For the text-containing cell, return its midpoint in [X, Y] coordinate format. 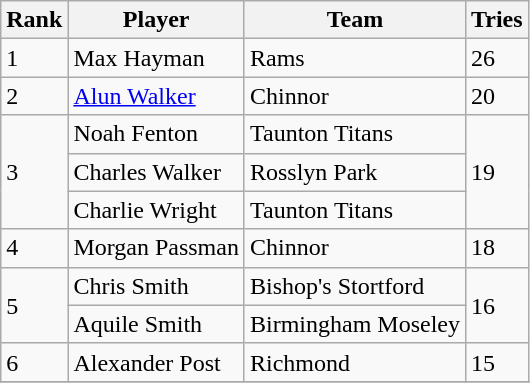
Charles Walker [156, 172]
Bishop's Stortford [354, 286]
15 [498, 362]
19 [498, 172]
Charlie Wright [156, 210]
Birmingham Moseley [354, 324]
Max Hayman [156, 58]
Tries [498, 20]
6 [34, 362]
Richmond [354, 362]
20 [498, 96]
26 [498, 58]
Rosslyn Park [354, 172]
Noah Fenton [156, 134]
Team [354, 20]
1 [34, 58]
Chris Smith [156, 286]
Aquile Smith [156, 324]
18 [498, 248]
Rank [34, 20]
Rams [354, 58]
3 [34, 172]
Alexander Post [156, 362]
Player [156, 20]
4 [34, 248]
Morgan Passman [156, 248]
5 [34, 305]
Alun Walker [156, 96]
2 [34, 96]
16 [498, 305]
